Search for the cell housing the specified text and yield its [X, Y] center coordinate. 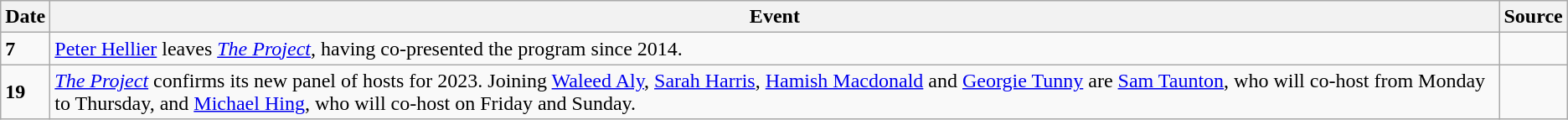
Event [775, 17]
Peter Hellier leaves The Project, having co-presented the program since 2014. [775, 49]
Date [25, 17]
7 [25, 49]
Source [1533, 17]
19 [25, 92]
